Provide the [X, Y] coordinate of the cell's center where the given text is located.  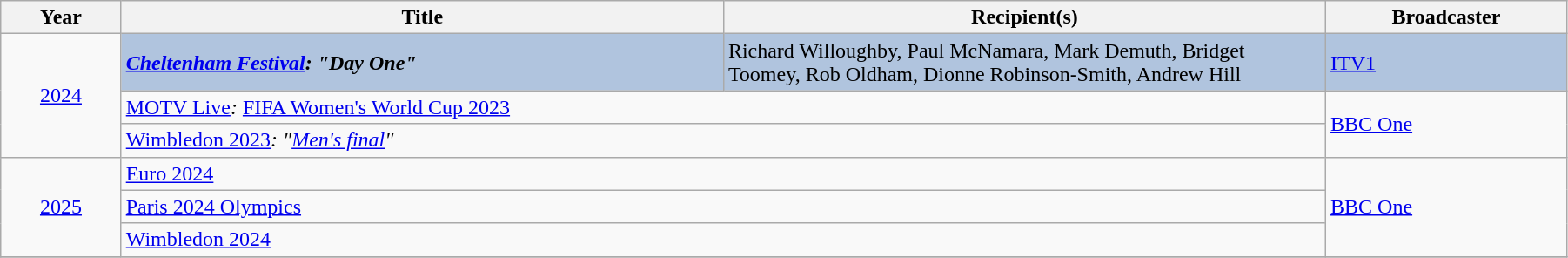
Wimbledon 2024 [723, 240]
Cheltenham Festival: "Day One" [422, 63]
MOTV Live: FIFA Women's World Cup 2023 [723, 107]
Recipient(s) [1024, 17]
Paris 2024 Olympics [723, 207]
ITV1 [1446, 63]
Wimbledon 2023: "Men's final" [723, 140]
Broadcaster [1446, 17]
Title [422, 17]
Euro 2024 [723, 173]
2025 [61, 207]
Richard Willoughby, Paul McNamara, Mark Demuth, Bridget Toomey, Rob Oldham, Dionne Robinson-Smith, Andrew Hill [1024, 63]
2024 [61, 96]
Year [61, 17]
